Extract the (X, Y) coordinate from the center of the cell holding the provided text.  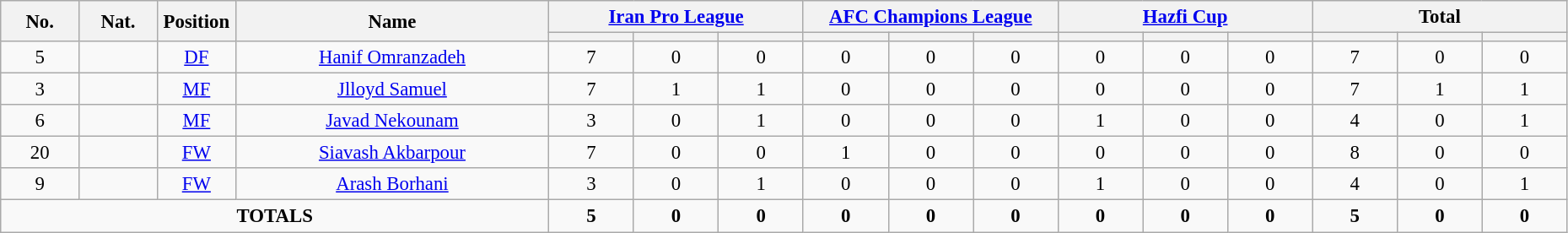
Total (1440, 17)
8 (1355, 153)
Siavash Akbarpour (391, 153)
Iran Pro League (676, 17)
TOTALS (275, 216)
20 (40, 153)
Javad Nekounam (391, 121)
Arash Borhani (391, 185)
AFC Champions League (930, 17)
Jlloyd Samuel (391, 89)
Name (391, 21)
Hanif Omranzadeh (391, 57)
Position (196, 21)
9 (40, 185)
Nat. (118, 21)
No. (40, 21)
Hazfi Cup (1185, 17)
DF (196, 57)
6 (40, 121)
